Scan for the cell matching the given text and deliver its (X, Y) coordinate at center. 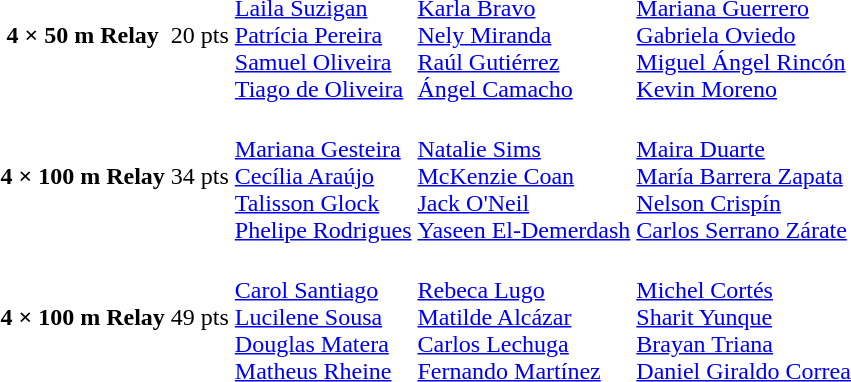
Natalie SimsMcKenzie CoanJack O'NeilYaseen El-Demerdash (524, 176)
34 pts (200, 176)
Mariana GesteiraCecília AraújoTalisson GlockPhelipe Rodrigues (323, 176)
